Find where the given text appears and provide that cell's center as (X, Y) coordinate. 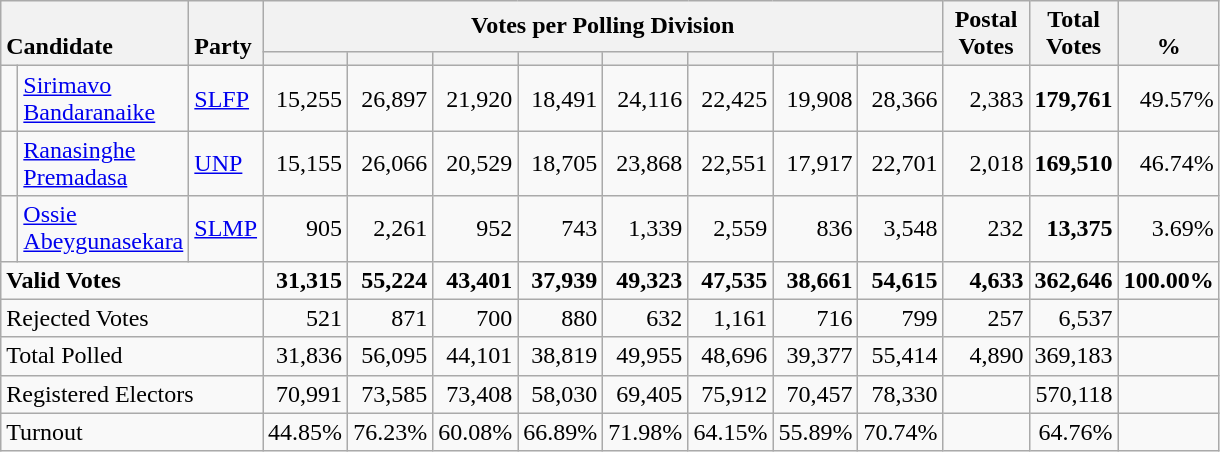
55,414 (900, 356)
73,585 (390, 394)
179,761 (1074, 98)
46.74% (1168, 164)
836 (816, 228)
SirimavoBandaranaike (104, 98)
799 (900, 318)
632 (646, 318)
44.85% (306, 432)
18,491 (560, 98)
18,705 (560, 164)
20,529 (476, 164)
257 (986, 318)
38,661 (816, 280)
70,457 (816, 394)
22,551 (730, 164)
SLFP (226, 98)
70.74% (900, 432)
SLMP (226, 228)
362,646 (1074, 280)
369,183 (1074, 356)
905 (306, 228)
75,912 (730, 394)
2,261 (390, 228)
2,383 (986, 98)
Total Polled (132, 356)
Votes per Polling Division (603, 26)
37,939 (560, 280)
570,118 (1074, 394)
1,339 (646, 228)
4,633 (986, 280)
38,819 (560, 356)
743 (560, 228)
2,018 (986, 164)
54,615 (900, 280)
Total Votes (1074, 34)
Rejected Votes (132, 318)
15,255 (306, 98)
43,401 (476, 280)
24,116 (646, 98)
Turnout (132, 432)
26,066 (390, 164)
64.15% (730, 432)
100.00% (1168, 280)
880 (560, 318)
44,101 (476, 356)
169,510 (1074, 164)
17,917 (816, 164)
2,559 (730, 228)
66.89% (560, 432)
69,405 (646, 394)
48,696 (730, 356)
232 (986, 228)
73,408 (476, 394)
23,868 (646, 164)
56,095 (390, 356)
Valid Votes (132, 280)
28,366 (900, 98)
4,890 (986, 356)
21,920 (476, 98)
PostalVotes (986, 34)
58,030 (560, 394)
OssieAbeygunasekara (104, 228)
55.89% (816, 432)
521 (306, 318)
31,836 (306, 356)
70,991 (306, 394)
871 (390, 318)
Party (226, 34)
15,155 (306, 164)
UNP (226, 164)
60.08% (476, 432)
76.23% (390, 432)
39,377 (816, 356)
49,323 (646, 280)
22,701 (900, 164)
952 (476, 228)
Registered Electors (132, 394)
Candidate (95, 34)
22,425 (730, 98)
78,330 (900, 394)
19,908 (816, 98)
26,897 (390, 98)
3,548 (900, 228)
31,315 (306, 280)
13,375 (1074, 228)
64.76% (1074, 432)
47,535 (730, 280)
55,224 (390, 280)
700 (476, 318)
RanasinghePremadasa (104, 164)
71.98% (646, 432)
49.57% (1168, 98)
6,537 (1074, 318)
1,161 (730, 318)
716 (816, 318)
% (1168, 34)
49,955 (646, 356)
3.69% (1168, 228)
